Capture the cell that displays the provided text and extract its (x, y) central coordinate. 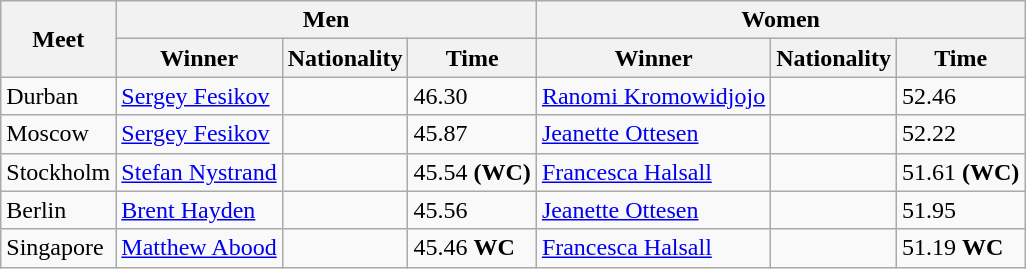
45.56 (472, 210)
Singapore (58, 248)
46.30 (472, 96)
Meet (58, 39)
Matthew Abood (199, 248)
45.54 (WC) (472, 172)
52.22 (960, 134)
51.95 (960, 210)
Ranomi Kromowidjojo (653, 96)
51.19 WC (960, 248)
Stefan Nystrand (199, 172)
Stockholm (58, 172)
Berlin (58, 210)
52.46 (960, 96)
Brent Hayden (199, 210)
Durban (58, 96)
45.46 WC (472, 248)
Moscow (58, 134)
51.61 (WC) (960, 172)
45.87 (472, 134)
Women (780, 20)
Men (326, 20)
